Capture the cell that displays the provided text and extract its (x, y) central coordinate. 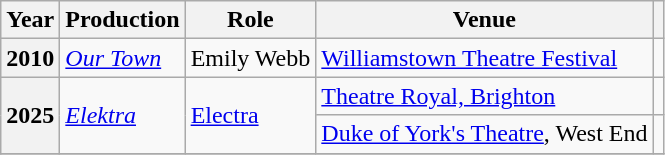
Venue (484, 20)
2025 (30, 115)
Production (122, 20)
2010 (30, 58)
Duke of York's Theatre, West End (484, 134)
Role (250, 20)
Our Town (122, 58)
Year (30, 20)
Theatre Royal, Brighton (484, 96)
Williamstown Theatre Festival (484, 58)
Elektra (122, 115)
Electra (250, 115)
Emily Webb (250, 58)
